Detect which cell encompasses the target text, then output its [X, Y] center coordinate. 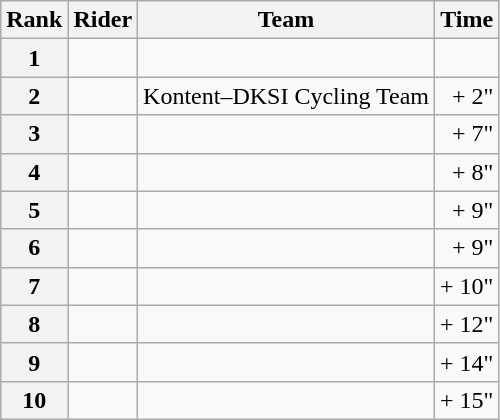
Rank [34, 20]
9 [34, 362]
Rider [103, 20]
7 [34, 286]
3 [34, 134]
6 [34, 248]
5 [34, 210]
+ 15" [466, 400]
4 [34, 172]
10 [34, 400]
+ 8" [466, 172]
1 [34, 58]
+ 7" [466, 134]
Team [286, 20]
Kontent–DKSI Cycling Team [286, 96]
+ 2" [466, 96]
+ 12" [466, 324]
+ 10" [466, 286]
+ 14" [466, 362]
8 [34, 324]
Time [466, 20]
2 [34, 96]
